Pinpoint the cell where the given text exists, returning its (x, y) midpoint coordinate. 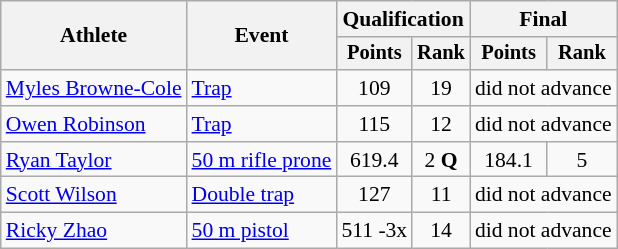
Athlete (94, 36)
11 (441, 195)
115 (374, 124)
Double trap (262, 195)
19 (441, 88)
Qualification (402, 19)
14 (441, 231)
Myles Browne-Cole (94, 88)
50 m pistol (262, 231)
Event (262, 36)
Scott Wilson (94, 195)
511 -3x (374, 231)
2 Q (441, 160)
50 m rifle prone (262, 160)
619.4 (374, 160)
Ryan Taylor (94, 160)
127 (374, 195)
109 (374, 88)
Final (544, 19)
5 (582, 160)
Owen Robinson (94, 124)
12 (441, 124)
Ricky Zhao (94, 231)
184.1 (508, 160)
